For the text-containing cell, return its midpoint in [x, y] coordinate format. 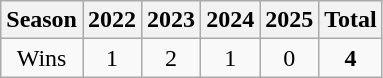
0 [290, 58]
Wins [42, 58]
2023 [172, 20]
2022 [112, 20]
2 [172, 58]
2024 [230, 20]
2025 [290, 20]
4 [351, 58]
Total [351, 20]
Season [42, 20]
